Capture the cell that displays the provided text and extract its [X, Y] central coordinate. 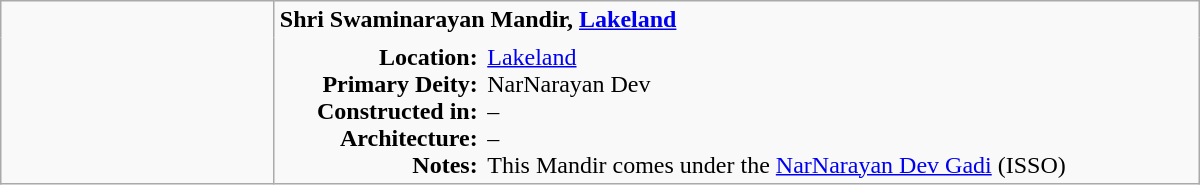
Shri Swaminarayan Mandir, Lakeland [736, 20]
Lakeland NarNarayan Dev – – This Mandir comes under the NarNarayan Dev Gadi (ISSO) [840, 110]
Location:Primary Deity:Constructed in:Architecture:Notes: [378, 110]
